Search for the cell housing the specified text and yield its [X, Y] center coordinate. 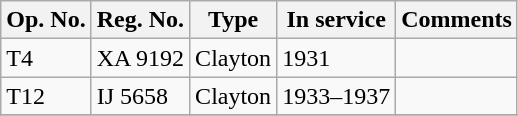
1931 [336, 58]
T4 [46, 58]
Op. No. [46, 20]
1933–1937 [336, 96]
T12 [46, 96]
Reg. No. [140, 20]
Comments [457, 20]
In service [336, 20]
XA 9192 [140, 58]
IJ 5658 [140, 96]
Type [234, 20]
